Output the [x, y] coordinate of the center of the cell containing the given text.  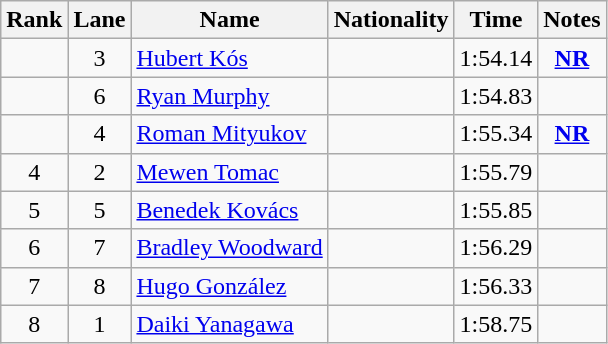
3 [100, 58]
Notes [572, 20]
1:58.75 [496, 324]
1:54.14 [496, 58]
Mewen Tomac [230, 172]
Bradley Woodward [230, 248]
Hubert Kós [230, 58]
1:55.34 [496, 134]
Benedek Kovács [230, 210]
1:55.85 [496, 210]
Rank [34, 20]
1:56.33 [496, 286]
Daiki Yanagawa [230, 324]
1:55.79 [496, 172]
1:56.29 [496, 248]
Name [230, 20]
Lane [100, 20]
1 [100, 324]
Time [496, 20]
2 [100, 172]
Hugo González [230, 286]
1:54.83 [496, 96]
Ryan Murphy [230, 96]
Nationality [391, 20]
Roman Mityukov [230, 134]
